Find where the given text appears and provide that cell's center as (X, Y) coordinate. 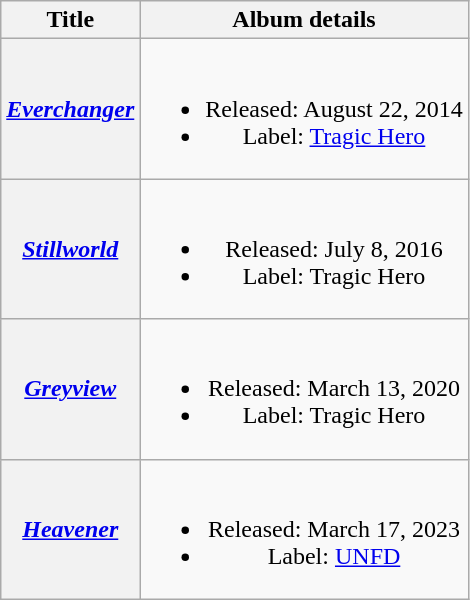
Heavener (70, 529)
Everchanger (70, 109)
Album details (304, 20)
Greyview (70, 389)
Released: March 13, 2020Label: Tragic Hero (304, 389)
Title (70, 20)
Released: March 17, 2023Label: UNFD (304, 529)
Released: August 22, 2014Label: Tragic Hero (304, 109)
Released: July 8, 2016Label: Tragic Hero (304, 249)
Stillworld (70, 249)
